Find where the given text appears and provide that cell's center as [x, y] coordinate. 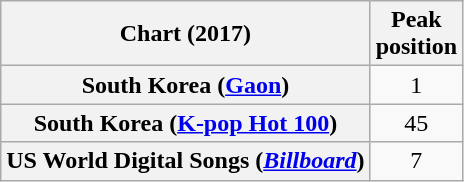
Peakposition [416, 34]
South Korea (Gaon) [186, 85]
45 [416, 123]
South Korea (K-pop Hot 100) [186, 123]
US World Digital Songs (Billboard) [186, 161]
7 [416, 161]
Chart (2017) [186, 34]
1 [416, 85]
